Search for the cell housing the specified text and yield its [x, y] center coordinate. 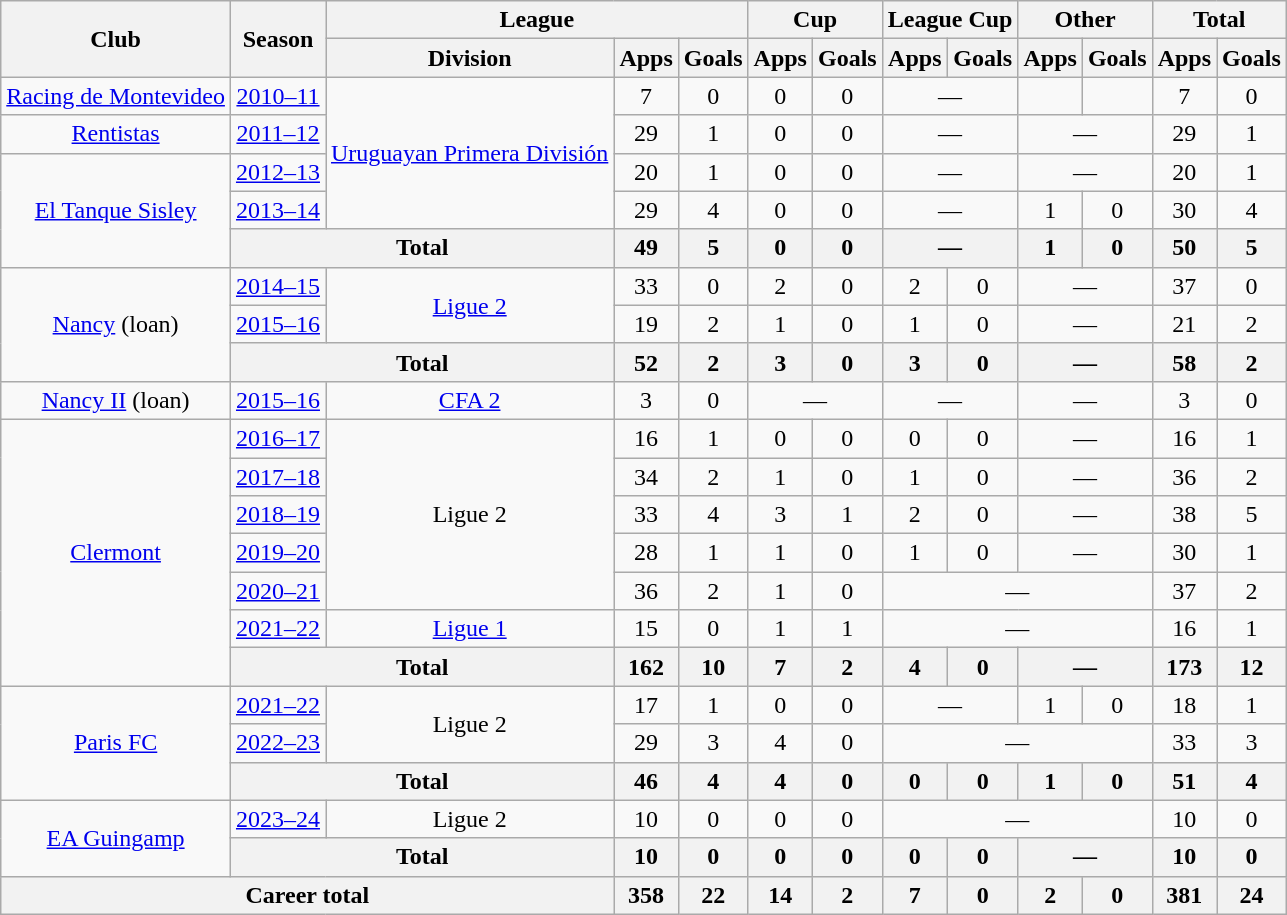
58 [1184, 362]
381 [1184, 895]
2023–24 [278, 819]
Racing de Montevideo [116, 96]
Rentistas [116, 134]
14 [780, 895]
34 [646, 477]
21 [1184, 324]
173 [1184, 667]
2010–11 [278, 96]
El Tanque Sisley [116, 210]
15 [646, 629]
18 [1184, 705]
Cup [815, 20]
2016–17 [278, 438]
2012–13 [278, 172]
2022–23 [278, 743]
Career total [308, 895]
League Cup [950, 20]
2020–21 [278, 591]
162 [646, 667]
17 [646, 705]
Club [116, 39]
24 [1252, 895]
Other [1085, 20]
2014–15 [278, 286]
League [538, 20]
Uruguayan Primera División [470, 153]
2019–20 [278, 553]
Paris FC [116, 743]
Clermont [116, 552]
2017–18 [278, 477]
22 [713, 895]
Season [278, 39]
46 [646, 781]
2013–14 [278, 210]
Ligue 1 [470, 629]
19 [646, 324]
Division [470, 58]
2011–12 [278, 134]
Nancy II (loan) [116, 400]
51 [1184, 781]
2018–19 [278, 515]
38 [1184, 515]
52 [646, 362]
CFA 2 [470, 400]
358 [646, 895]
50 [1184, 248]
Nancy (loan) [116, 324]
EA Guingamp [116, 838]
28 [646, 553]
12 [1252, 667]
49 [646, 248]
